Capture the cell that displays the provided text and extract its (X, Y) central coordinate. 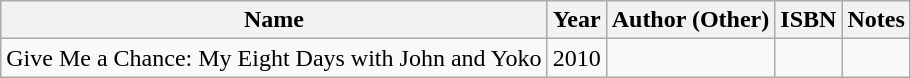
Year (576, 20)
Notes (876, 20)
Author (Other) (690, 20)
Name (274, 20)
Give Me a Chance: My Eight Days with John and Yoko (274, 58)
2010 (576, 58)
ISBN (808, 20)
